Capture the cell that displays the provided text and extract its (x, y) central coordinate. 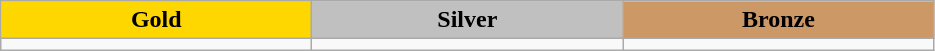
Gold (156, 20)
Silver (468, 20)
Bronze (778, 20)
